Find where the given text appears and provide that cell's center as (x, y) coordinate. 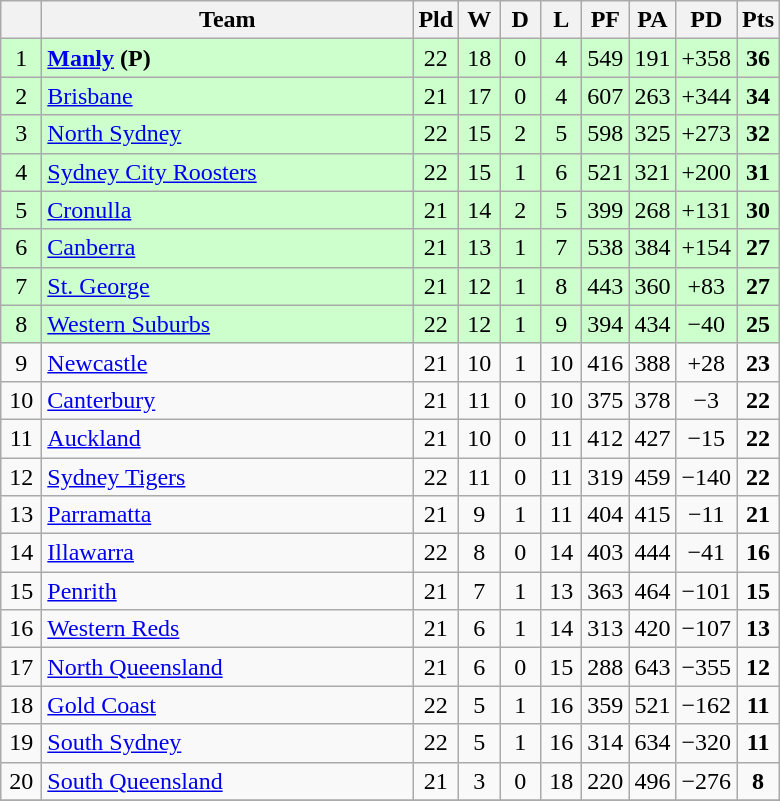
19 (22, 743)
+28 (706, 362)
444 (652, 553)
−107 (706, 629)
30 (758, 210)
20 (22, 781)
378 (652, 400)
Sydney Tigers (228, 477)
−3 (706, 400)
191 (652, 58)
+358 (706, 58)
Cronulla (228, 210)
PF (606, 20)
443 (606, 286)
Canberra (228, 248)
+131 (706, 210)
420 (652, 629)
Pts (758, 20)
South Queensland (228, 781)
549 (606, 58)
394 (606, 324)
PD (706, 20)
Illawarra (228, 553)
Sydney City Roosters (228, 172)
−15 (706, 438)
Parramatta (228, 515)
Team (228, 20)
+344 (706, 96)
459 (652, 477)
Pld (436, 20)
607 (606, 96)
427 (652, 438)
−11 (706, 515)
313 (606, 629)
South Sydney (228, 743)
268 (652, 210)
−162 (706, 705)
Newcastle (228, 362)
415 (652, 515)
416 (606, 362)
Western Reds (228, 629)
314 (606, 743)
D (520, 20)
360 (652, 286)
598 (606, 134)
Canterbury (228, 400)
412 (606, 438)
404 (606, 515)
Manly (P) (228, 58)
Gold Coast (228, 705)
North Queensland (228, 667)
384 (652, 248)
399 (606, 210)
+83 (706, 286)
538 (606, 248)
−320 (706, 743)
−41 (706, 553)
388 (652, 362)
−140 (706, 477)
375 (606, 400)
Brisbane (228, 96)
34 (758, 96)
North Sydney (228, 134)
+154 (706, 248)
25 (758, 324)
36 (758, 58)
263 (652, 96)
PA (652, 20)
359 (606, 705)
319 (606, 477)
Penrith (228, 591)
Western Suburbs (228, 324)
Auckland (228, 438)
403 (606, 553)
434 (652, 324)
634 (652, 743)
220 (606, 781)
+200 (706, 172)
L (562, 20)
32 (758, 134)
−276 (706, 781)
W (480, 20)
St. George (228, 286)
363 (606, 591)
−355 (706, 667)
464 (652, 591)
−101 (706, 591)
+273 (706, 134)
325 (652, 134)
643 (652, 667)
31 (758, 172)
321 (652, 172)
496 (652, 781)
23 (758, 362)
−40 (706, 324)
288 (606, 667)
